Capture the cell that displays the provided text and extract its [x, y] central coordinate. 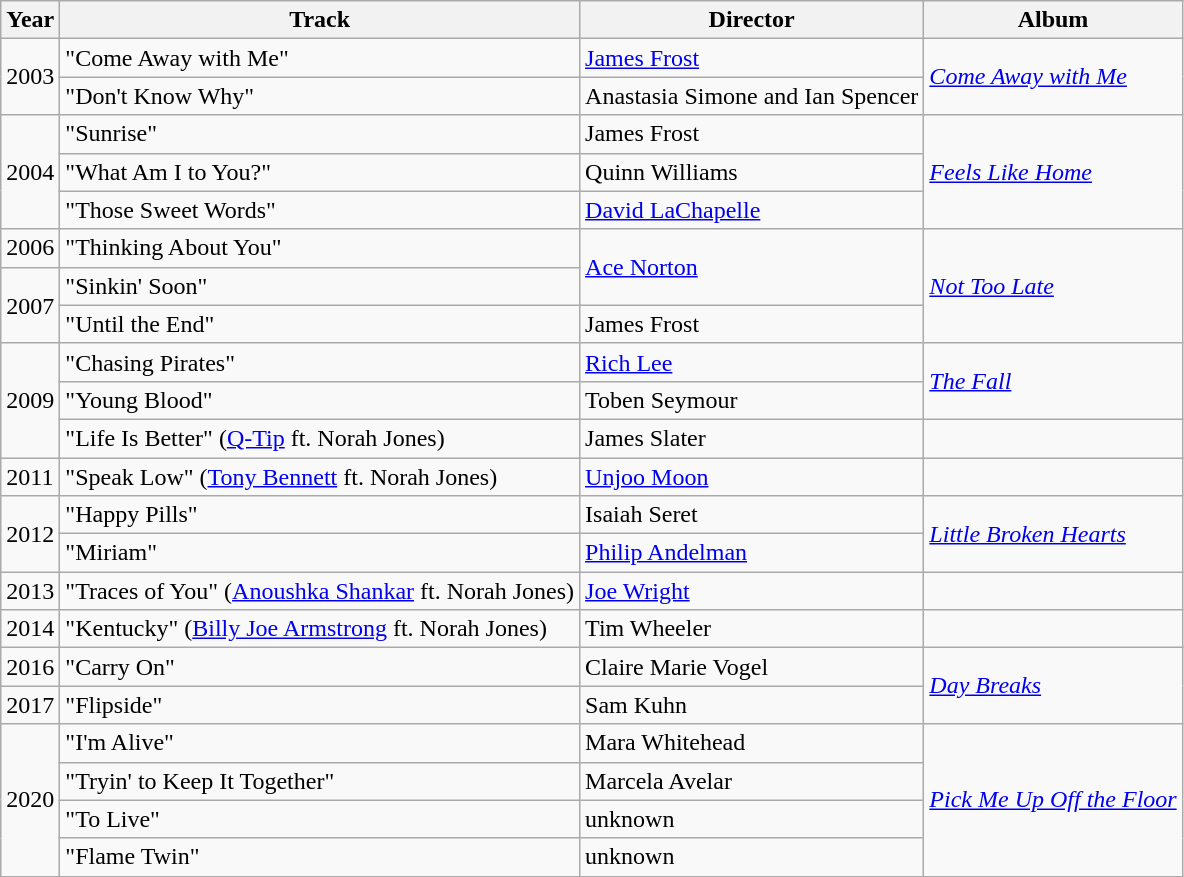
Toben Seymour [752, 400]
Ace Norton [752, 267]
"Speak Low" (Tony Bennett ft. Norah Jones) [320, 477]
Day Breaks [1053, 686]
2013 [30, 591]
"Young Blood" [320, 400]
2011 [30, 477]
David LaChapelle [752, 210]
Anastasia Simone and Ian Spencer [752, 96]
"Life Is Better" (Q-Tip ft. Norah Jones) [320, 438]
"Happy Pills" [320, 515]
"Those Sweet Words" [320, 210]
"To Live" [320, 819]
Rich Lee [752, 362]
2012 [30, 534]
Isaiah Seret [752, 515]
Track [320, 20]
2009 [30, 400]
2014 [30, 629]
Marcela Avelar [752, 781]
"Sinkin' Soon" [320, 286]
Claire Marie Vogel [752, 667]
2004 [30, 172]
"Chasing Pirates" [320, 362]
"Until the End" [320, 324]
2016 [30, 667]
"Kentucky" (Billy Joe Armstrong ft. Norah Jones) [320, 629]
Quinn Williams [752, 172]
2020 [30, 800]
"Come Away with Me" [320, 58]
Unjoo Moon [752, 477]
2007 [30, 305]
"What Am I to You?" [320, 172]
Year [30, 20]
Not Too Late [1053, 286]
2003 [30, 77]
"Don't Know Why" [320, 96]
Director [752, 20]
Feels Like Home [1053, 172]
Little Broken Hearts [1053, 534]
2017 [30, 705]
"Carry On" [320, 667]
2006 [30, 248]
Come Away with Me [1053, 77]
James Slater [752, 438]
"Miriam" [320, 553]
Sam Kuhn [752, 705]
"Sunrise" [320, 134]
Philip Andelman [752, 553]
"Traces of You" (Anoushka Shankar ft. Norah Jones) [320, 591]
"Tryin' to Keep It Together" [320, 781]
"Flame Twin" [320, 857]
"Flipside" [320, 705]
The Fall [1053, 381]
Mara Whitehead [752, 743]
"I'm Alive" [320, 743]
Tim Wheeler [752, 629]
Joe Wright [752, 591]
"Thinking About You" [320, 248]
Album [1053, 20]
Pick Me Up Off the Floor [1053, 800]
